Detect which cell encompasses the target text, then output its [x, y] center coordinate. 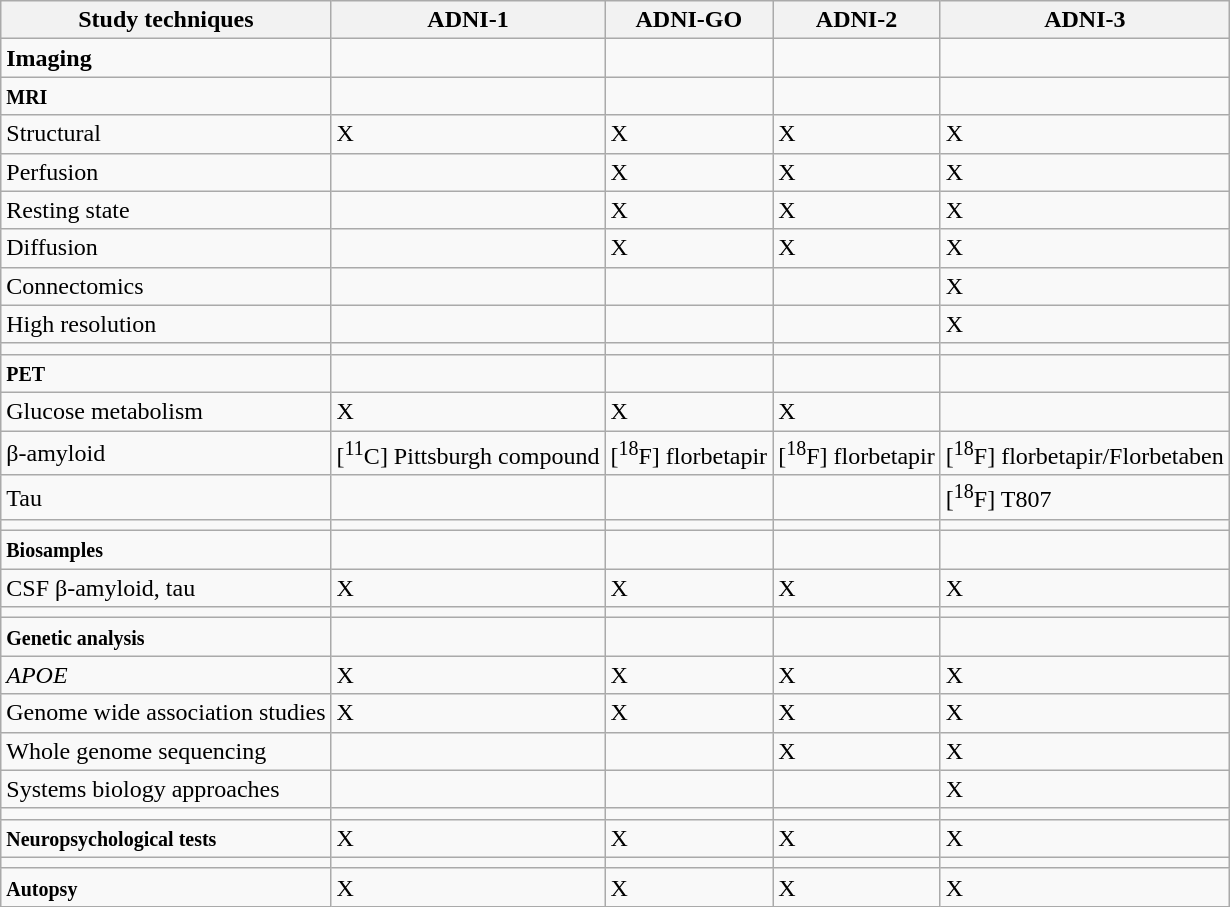
β-amyloid [166, 452]
Glucose metabolism [166, 411]
Diffusion [166, 248]
CSF β-amyloid, tau [166, 588]
Biosamples [166, 550]
ADNI-1 [468, 20]
Imaging [166, 58]
Neuropsychological tests [166, 838]
ADNI-GO [689, 20]
Whole genome sequencing [166, 751]
MRI [166, 96]
Resting state [166, 210]
Tau [166, 498]
Autopsy [166, 887]
[18F] T807 [1084, 498]
Connectomics [166, 286]
Systems biology approaches [166, 789]
Study techniques [166, 20]
PET [166, 373]
Perfusion [166, 172]
High resolution [166, 324]
[11C] Pittsburgh compound [468, 452]
Structural [166, 134]
Genome wide association studies [166, 713]
[18F] florbetapir/Florbetaben [1084, 452]
APOE [166, 675]
ADNI-3 [1084, 20]
ADNI-2 [857, 20]
Genetic analysis [166, 637]
